Output the [x, y] coordinate of the center of the cell containing the given text.  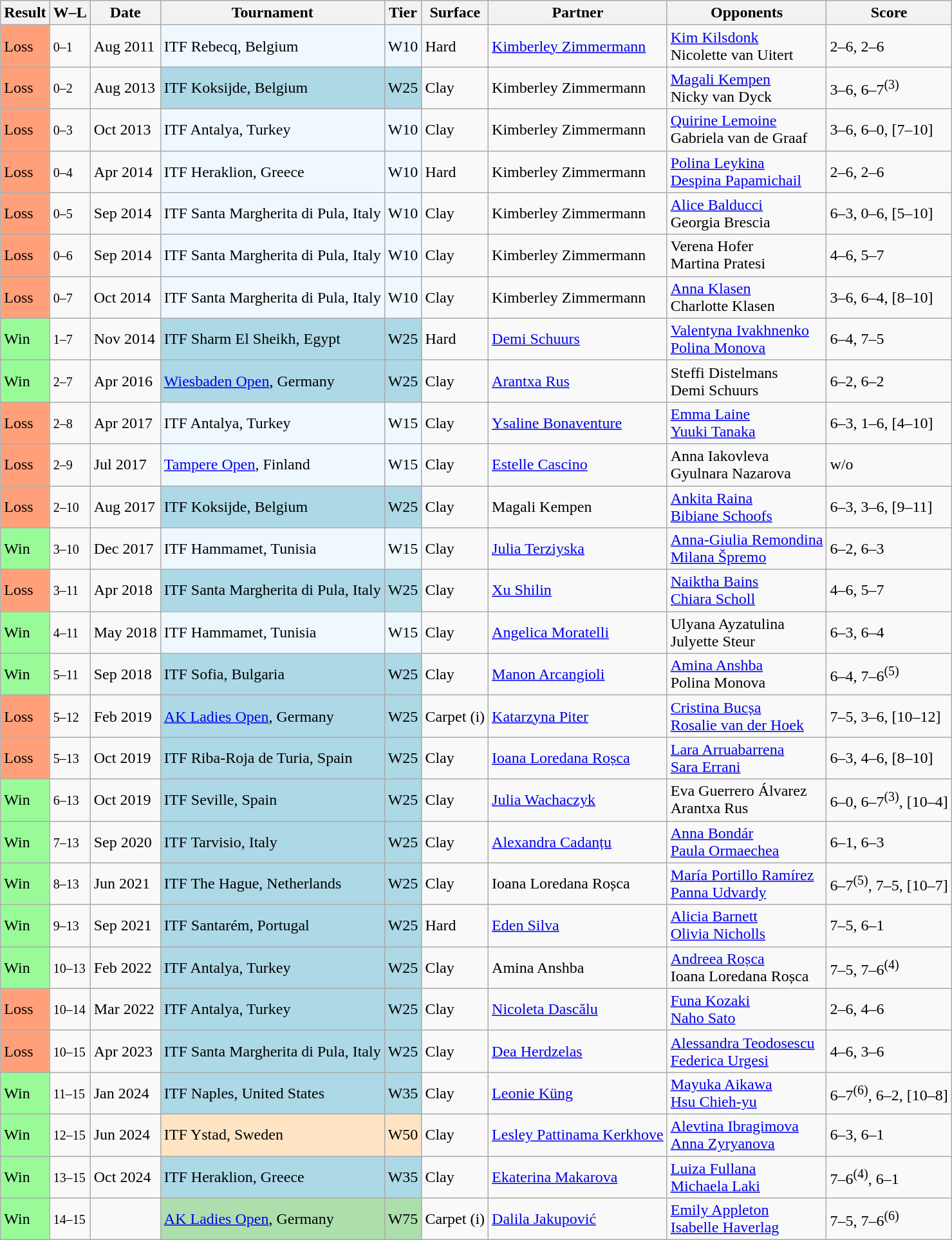
Valentyna Ivakhnenko Polina Monova [747, 339]
6–2, 6–2 [889, 381]
12–15 [70, 1134]
0–3 [70, 130]
Angelica Moratelli [578, 632]
6–4, 7–6(5) [889, 675]
Andreea Roșca Ioana Loredana Roșca [747, 967]
0–1 [70, 46]
Lesley Pattinama Kerkhove [578, 1134]
Ankita Raina Bibiane Schoofs [747, 506]
Aug 2013 [125, 88]
Mayuka Aikawa Hsu Chieh-yu [747, 1093]
6–3, 6–4 [889, 632]
Katarzyna Piter [578, 716]
Emily Appleton Isabelle Haverlag [747, 1219]
10–14 [70, 1010]
Amina Anshba [578, 967]
6–13 [70, 800]
Nov 2014 [125, 339]
6–3, 1–6, [4–10] [889, 422]
Surface [455, 13]
Julia Wachaczyk [578, 800]
6–4, 7–5 [889, 339]
Score [889, 13]
Apr 2023 [125, 1051]
2–10 [70, 506]
7–5, 3–6, [10–12] [889, 716]
Sep 2020 [125, 842]
Opponents [747, 13]
11–15 [70, 1093]
Eva Guerrero Álvarez Arantxa Rus [747, 800]
3–6, 6–7(3) [889, 88]
Kim Kilsdonk Nicolette van Uitert [747, 46]
Cristina Bucșa Rosalie van der Hoek [747, 716]
2–8 [70, 422]
Anna Bondár Paula Ormaechea [747, 842]
Arantxa Rus [578, 381]
4–6, 3–6 [889, 1051]
7–5, 7–6(4) [889, 967]
ITF Seville, Spain [272, 800]
Ysaline Bonaventure [578, 422]
2–9 [70, 465]
6–1, 6–3 [889, 842]
ITF Ystad, Sweden [272, 1134]
5–12 [70, 716]
ITF Sharm El Sheikh, Egypt [272, 339]
6–0, 6–7(3), [10–4] [889, 800]
ITF Riba-Roja de Turia, Spain [272, 758]
0–2 [70, 88]
Alessandra Teodosescu Federica Urgesi [747, 1051]
W75 [403, 1219]
Feb 2019 [125, 716]
10–15 [70, 1051]
Anna Iakovleva Gyulnara Nazarova [747, 465]
6–2, 6–3 [889, 549]
Sep 2021 [125, 926]
Steffi Distelmans Demi Schuurs [747, 381]
ITF Tarvisio, Italy [272, 842]
Xu Shilin [578, 591]
Apr 2014 [125, 171]
Oct 2024 [125, 1177]
Ekaterina Makarova [578, 1177]
Dalila Jakupović [578, 1219]
Wiesbaden Open, Germany [272, 381]
10–13 [70, 967]
ITF The Hague, Netherlands [272, 883]
Alicia Barnett Olivia Nicholls [747, 926]
3–6, 6–0, [7–10] [889, 130]
w/o [889, 465]
Ulyana Ayzatulina Julyette Steur [747, 632]
6–3, 6–1 [889, 1134]
Jan 2024 [125, 1093]
Dec 2017 [125, 549]
0–7 [70, 297]
Date [125, 13]
María Portillo Ramírez Panna Udvardy [747, 883]
5–13 [70, 758]
Apr 2018 [125, 591]
8–13 [70, 883]
Leonie Küng [578, 1093]
Partner [578, 13]
1–7 [70, 339]
2–7 [70, 381]
Lara Arruabarrena Sara Errani [747, 758]
Mar 2022 [125, 1010]
0–6 [70, 255]
13–15 [70, 1177]
Estelle Cascino [578, 465]
Funa Kozaki Naho Sato [747, 1010]
Aug 2017 [125, 506]
W50 [403, 1134]
Quirine Lemoine Gabriela van de Graaf [747, 130]
3–10 [70, 549]
Polina Leykina Despina Papamichail [747, 171]
Nicoleta Dascălu [578, 1010]
Sep 2018 [125, 675]
Feb 2022 [125, 967]
Anna Klasen Charlotte Klasen [747, 297]
Amina Anshba Polina Monova [747, 675]
0–4 [70, 171]
Luiza Fullana Michaela Laki [747, 1177]
7–13 [70, 842]
ITF Rebecq, Belgium [272, 46]
Oct 2013 [125, 130]
2–6, 4–6 [889, 1010]
6–3, 4–6, [8–10] [889, 758]
May 2018 [125, 632]
Tier [403, 13]
Anna-Giulia Remondina Milana Špremo [747, 549]
ITF Sofia, Bulgaria [272, 675]
Manon Arcangioli [578, 675]
14–15 [70, 1219]
6–3, 3–6, [9–11] [889, 506]
ITF Naples, United States [272, 1093]
Aug 2011 [125, 46]
7–5, 6–1 [889, 926]
Oct 2014 [125, 297]
7–6(4), 6–1 [889, 1177]
4–11 [70, 632]
5–11 [70, 675]
6–7(6), 6–2, [10–8] [889, 1093]
Magali Kempen Nicky van Dyck [747, 88]
Magali Kempen [578, 506]
W–L [70, 13]
Julia Terziyska [578, 549]
6–3, 0–6, [5–10] [889, 214]
Dea Herdzelas [578, 1051]
Jun 2024 [125, 1134]
Eden Silva [578, 926]
Emma Laine Yuuki Tanaka [747, 422]
7–5, 7–6(6) [889, 1219]
Naiktha Bains Chiara Scholl [747, 591]
9–13 [70, 926]
Result [25, 13]
ITF Santarém, Portugal [272, 926]
Alexandra Cadanțu [578, 842]
Jun 2021 [125, 883]
Alice Balducci Georgia Brescia [747, 214]
Jul 2017 [125, 465]
3–11 [70, 591]
3–6, 6–4, [8–10] [889, 297]
Tampere Open, Finland [272, 465]
Alevtina Ibragimova Anna Zyryanova [747, 1134]
Apr 2017 [125, 422]
Verena Hofer Martina Pratesi [747, 255]
Demi Schuurs [578, 339]
Apr 2016 [125, 381]
6–7(5), 7–5, [10–7] [889, 883]
Tournament [272, 13]
0–5 [70, 214]
